Capture the cell that displays the provided text and extract its [X, Y] central coordinate. 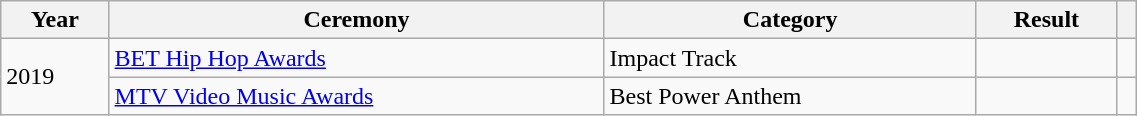
Best Power Anthem [790, 96]
2019 [55, 77]
Year [55, 20]
Ceremony [356, 20]
Impact Track [790, 58]
Category [790, 20]
MTV Video Music Awards [356, 96]
BET Hip Hop Awards [356, 58]
Result [1046, 20]
